For the text-containing cell, return its midpoint in [x, y] coordinate format. 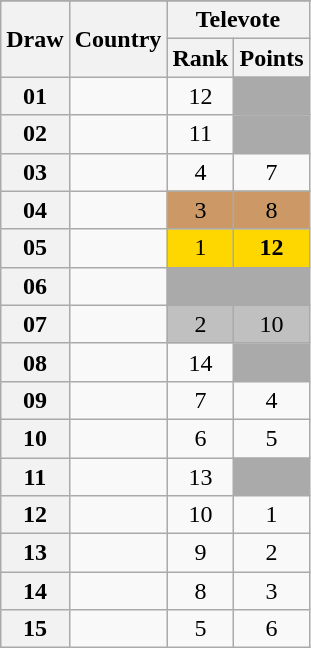
03 [35, 172]
Televote [238, 20]
Country [118, 39]
06 [35, 286]
09 [35, 400]
Draw [35, 39]
07 [35, 324]
01 [35, 96]
15 [35, 629]
9 [200, 553]
Points [272, 58]
Rank [200, 58]
04 [35, 210]
05 [35, 248]
08 [35, 362]
02 [35, 134]
